Return [X, Y] of the center of cell containing provided text 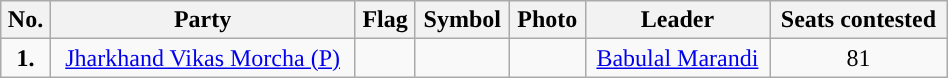
Seats contested [859, 20]
Babulal Marandi [677, 58]
81 [859, 58]
Party [202, 20]
Symbol [462, 20]
Flag [385, 20]
No. [26, 20]
1. [26, 58]
Photo [547, 20]
Jharkhand Vikas Morcha (P) [202, 58]
Leader [677, 20]
